Locate the cell with the specified text and output its [X, Y] center coordinate. 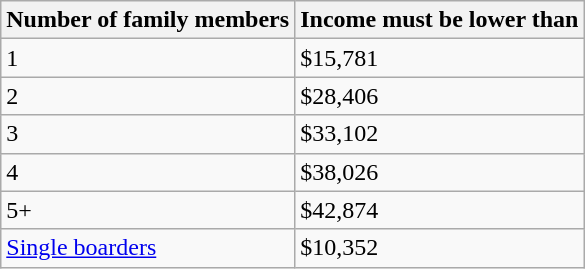
Single boarders [148, 248]
$10,352 [440, 248]
4 [148, 172]
$15,781 [440, 58]
2 [148, 96]
$28,406 [440, 96]
5+ [148, 210]
1 [148, 58]
$33,102 [440, 134]
Income must be lower than [440, 20]
Number of family members [148, 20]
3 [148, 134]
$38,026 [440, 172]
$42,874 [440, 210]
